Return [X, Y] of the center of cell containing provided text 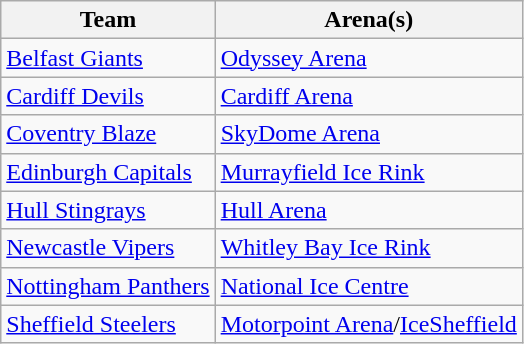
SkyDome Arena [368, 134]
Murrayfield Ice Rink [368, 172]
Hull Arena [368, 210]
Newcastle Vipers [108, 248]
Nottingham Panthers [108, 286]
Cardiff Arena [368, 96]
Whitley Bay Ice Rink [368, 248]
Arena(s) [368, 20]
Edinburgh Capitals [108, 172]
Hull Stingrays [108, 210]
National Ice Centre [368, 286]
Cardiff Devils [108, 96]
Sheffield Steelers [108, 324]
Motorpoint Arena/IceSheffield [368, 324]
Odyssey Arena [368, 58]
Team [108, 20]
Coventry Blaze [108, 134]
Belfast Giants [108, 58]
